Provide the [x, y] coordinate of the cell's center where the given text is located.  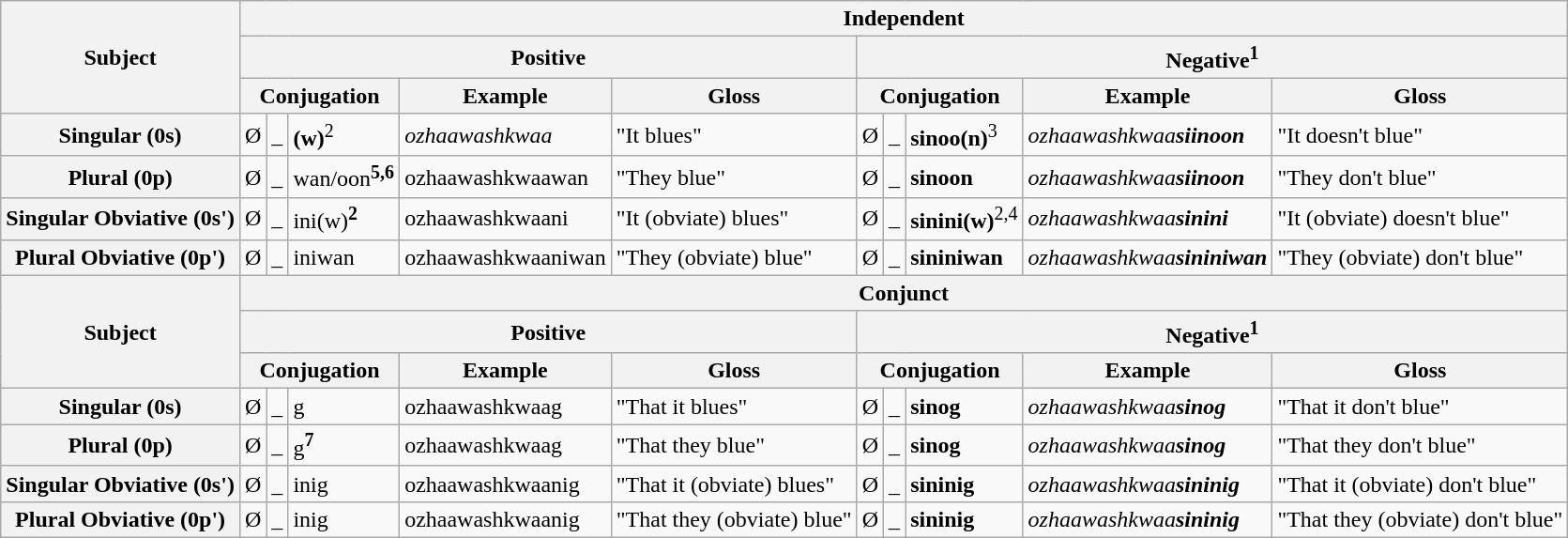
"That it blues" [734, 407]
ozhaawashkwaasinini [1148, 220]
"That it don't blue" [1421, 407]
"That it (obviate) blues" [734, 484]
"It (obviate) doesn't blue" [1421, 220]
"They don't blue" [1421, 177]
ozhaawashkwaani [506, 220]
"It blues" [734, 135]
ozhaawashkwaaniwan [506, 257]
"They blue" [734, 177]
Independent [903, 19]
sinoo(n)3 [965, 135]
"It doesn't blue" [1421, 135]
"It (obviate) blues" [734, 220]
Conjunct [903, 293]
"That it (obviate) don't blue" [1421, 484]
"That they (obviate) don't blue" [1421, 520]
ini(w)2 [343, 220]
g7 [343, 445]
wan/oon5,6 [343, 177]
"They (obviate) blue" [734, 257]
"That they don't blue" [1421, 445]
sinoon [965, 177]
ozhaawashkwaa [506, 135]
ozhaawashkwaawan [506, 177]
sininiwan [965, 257]
g [343, 407]
(w)2 [343, 135]
"That they (obviate) blue" [734, 520]
"They (obviate) don't blue" [1421, 257]
sinini(w)2,4 [965, 220]
iniwan [343, 257]
"That they blue" [734, 445]
ozhaawashkwaasininiwan [1148, 257]
